Extract the [x, y] coordinate from the center of the cell holding the provided text.  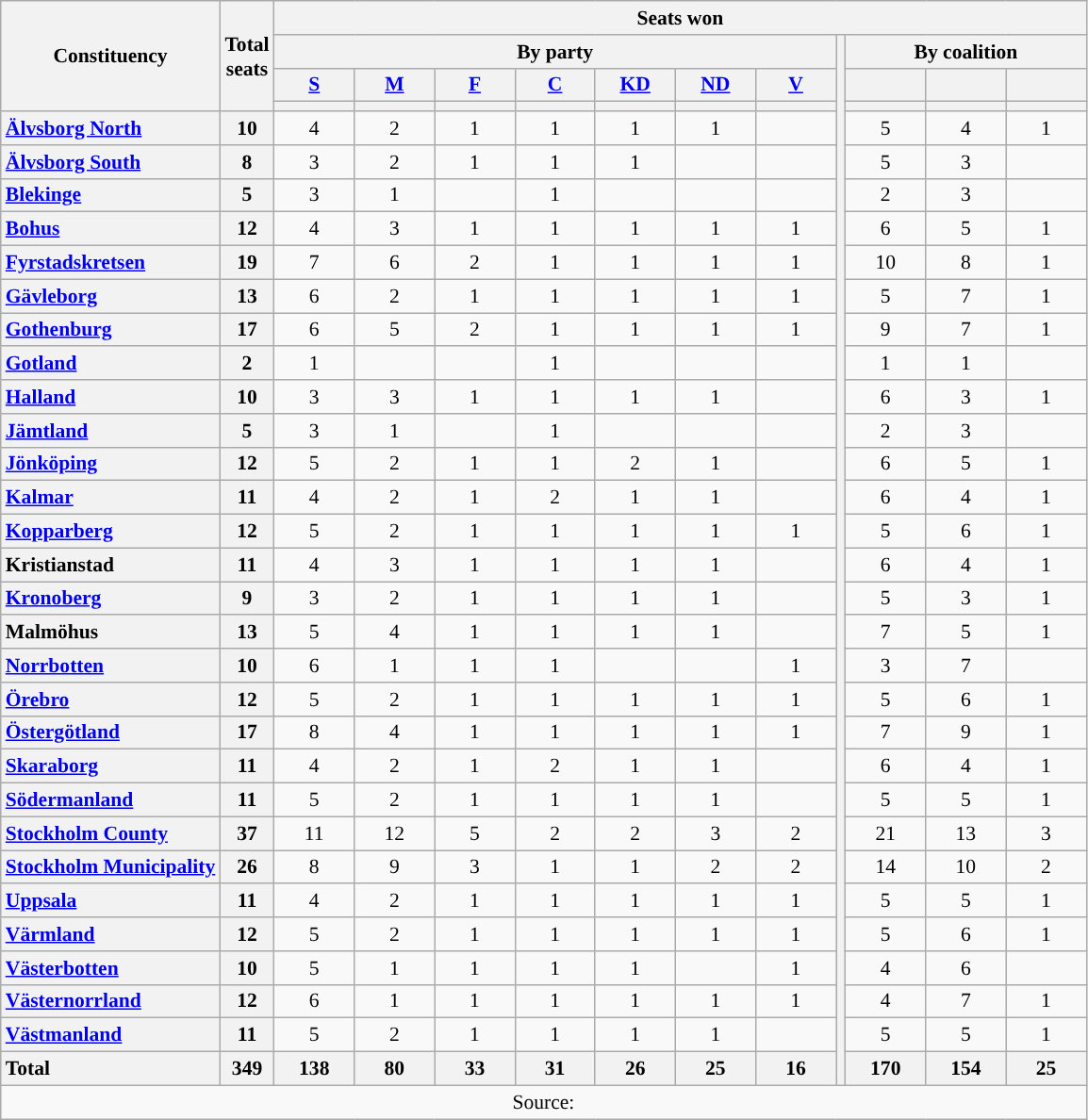
Blekinge [111, 195]
31 [554, 1069]
Skaraborg [111, 766]
Värmland [111, 934]
Stockholm County [111, 833]
Norrbotten [111, 666]
Constituency [111, 57]
Södermanland [111, 800]
Jönköping [111, 464]
C [554, 85]
Stockholm Municipality [111, 867]
80 [394, 1069]
170 [886, 1069]
37 [247, 833]
Source: [543, 1102]
Total [111, 1069]
Östergötland [111, 733]
Gotland [111, 364]
Gävleborg [111, 296]
19 [247, 263]
V [796, 85]
Västerbotten [111, 968]
21 [886, 833]
16 [796, 1069]
ND [715, 85]
Örebro [111, 700]
138 [315, 1069]
154 [965, 1069]
Gothenburg [111, 330]
Malmöhus [111, 633]
Kopparberg [111, 532]
Älvsborg North [111, 128]
Fyrstadskretsen [111, 263]
Västmanland [111, 1035]
Jämtland [111, 431]
14 [886, 867]
M [394, 85]
KD [635, 85]
S [315, 85]
33 [475, 1069]
By coalition [965, 52]
Seats won [681, 18]
Kalmar [111, 498]
Älvsborg South [111, 162]
Västernorrland [111, 1001]
349 [247, 1069]
Kronoberg [111, 599]
Uppsala [111, 901]
Halland [111, 397]
By party [555, 52]
Totalseats [247, 57]
Kristianstad [111, 565]
F [475, 85]
Bohus [111, 229]
